Pinpoint the cell where the given text exists, returning its (X, Y) midpoint coordinate. 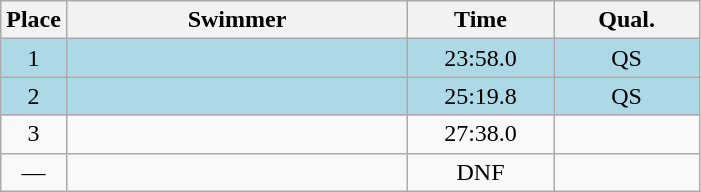
Qual. (627, 20)
2 (34, 96)
25:19.8 (481, 96)
Swimmer (236, 20)
3 (34, 134)
27:38.0 (481, 134)
DNF (481, 172)
Time (481, 20)
— (34, 172)
1 (34, 58)
23:58.0 (481, 58)
Place (34, 20)
